Capture the cell that displays the provided text and extract its (x, y) central coordinate. 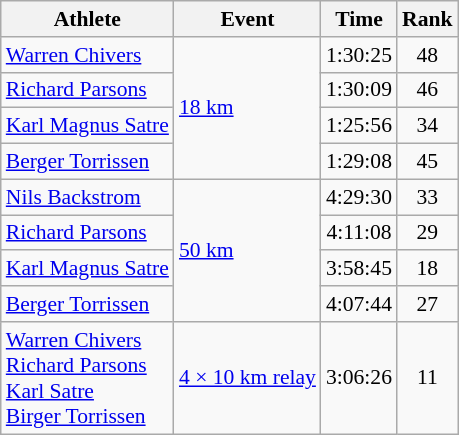
1:29:08 (359, 162)
4:07:44 (359, 304)
Rank (428, 19)
11 (428, 378)
Warren ChiversRichard ParsonsKarl SatreBirger Torrissen (88, 378)
Athlete (88, 19)
46 (428, 90)
4 × 10 km relay (248, 378)
4:11:08 (359, 233)
4:29:30 (359, 197)
1:25:56 (359, 126)
3:06:26 (359, 378)
50 km (248, 250)
29 (428, 233)
45 (428, 162)
1:30:25 (359, 55)
33 (428, 197)
3:58:45 (359, 269)
18 (428, 269)
34 (428, 126)
27 (428, 304)
48 (428, 55)
Warren Chivers (88, 55)
Event (248, 19)
Nils Backstrom (88, 197)
1:30:09 (359, 90)
Time (359, 19)
18 km (248, 108)
